Capture the cell that displays the provided text and extract its (X, Y) central coordinate. 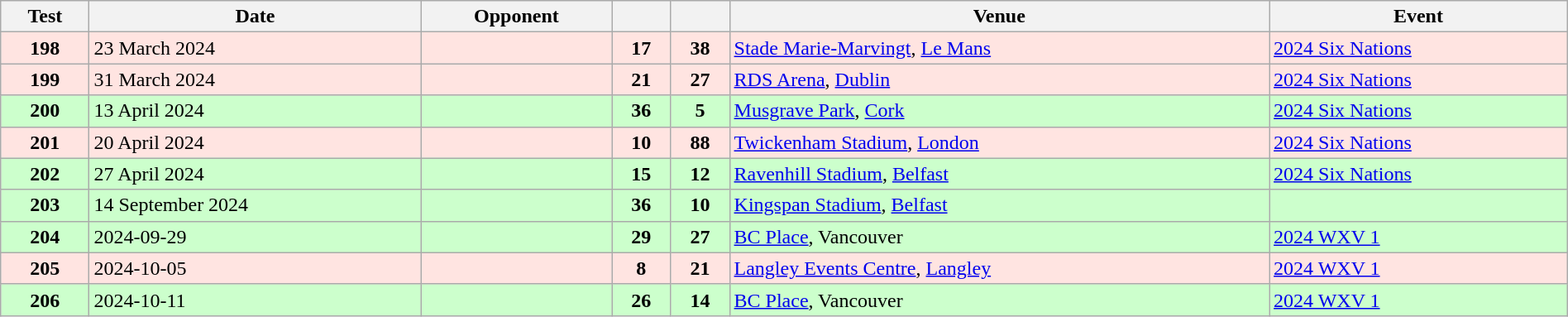
Twickenham Stadium, London (999, 142)
2024-09-29 (255, 237)
Event (1419, 17)
29 (642, 237)
200 (45, 111)
Test (45, 17)
26 (642, 300)
Musgrave Park, Cork (999, 111)
14 (700, 300)
15 (642, 174)
Stade Marie-Marvingt, Le Mans (999, 48)
205 (45, 268)
12 (700, 174)
2024-10-05 (255, 268)
5 (700, 111)
23 March 2024 (255, 48)
198 (45, 48)
17 (642, 48)
203 (45, 205)
199 (45, 79)
Date (255, 17)
88 (700, 142)
14 September 2024 (255, 205)
Ravenhill Stadium, Belfast (999, 174)
201 (45, 142)
31 March 2024 (255, 79)
13 April 2024 (255, 111)
38 (700, 48)
Kingspan Stadium, Belfast (999, 205)
Venue (999, 17)
Opponent (516, 17)
2024-10-11 (255, 300)
206 (45, 300)
20 April 2024 (255, 142)
8 (642, 268)
202 (45, 174)
RDS Arena, Dublin (999, 79)
204 (45, 237)
27 April 2024 (255, 174)
Langley Events Centre, Langley (999, 268)
